Pinpoint the cell where the given text exists, returning its (x, y) midpoint coordinate. 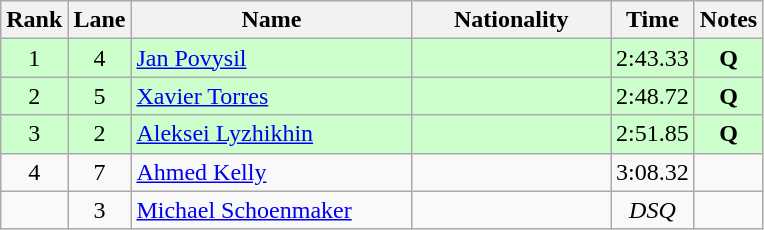
Lane (100, 20)
Xavier Torres (272, 96)
DSQ (653, 210)
2:43.33 (653, 58)
Nationality (512, 20)
1 (34, 58)
Rank (34, 20)
Name (272, 20)
Michael Schoenmaker (272, 210)
Jan Povysil (272, 58)
3:08.32 (653, 172)
2:51.85 (653, 134)
Ahmed Kelly (272, 172)
7 (100, 172)
Notes (728, 20)
5 (100, 96)
2:48.72 (653, 96)
Aleksei Lyzhikhin (272, 134)
Time (653, 20)
